Provide the [x, y] coordinate of the cell's center where the given text is located.  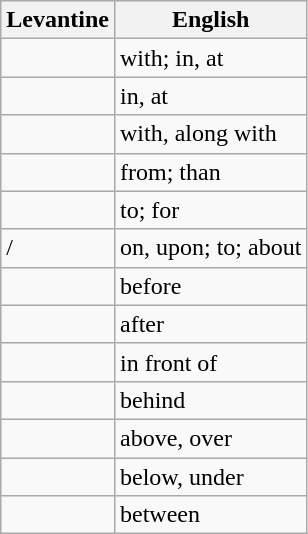
above, over [210, 438]
below, under [210, 477]
behind [210, 400]
to; for [210, 210]
on, upon; to; about [210, 248]
from; than [210, 172]
in, at [210, 96]
after [210, 324]
with, along with [210, 134]
in front of [210, 362]
English [210, 20]
between [210, 515]
with; in, at [210, 58]
before [210, 286]
/ [58, 248]
Levantine [58, 20]
